Output the (x, y) coordinate of the center of the cell containing the given text.  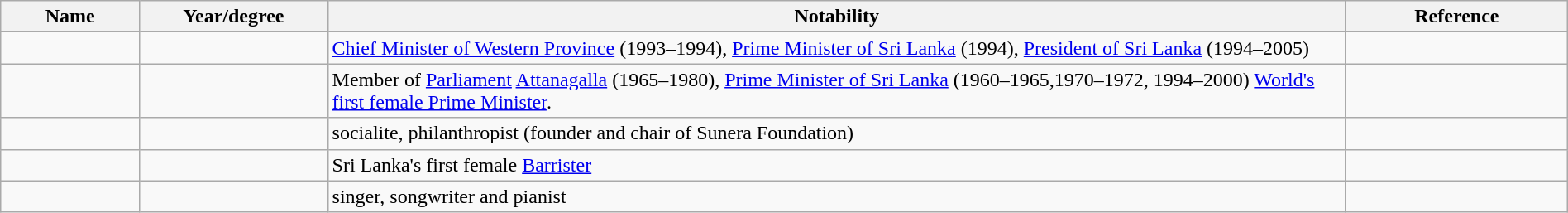
Name (70, 17)
Chief Minister of Western Province (1993–1994), Prime Minister of Sri Lanka (1994), President of Sri Lanka (1994–2005) (837, 48)
Sri Lanka's first female Barrister (837, 165)
Year/degree (233, 17)
Notability (837, 17)
Member of Parliament Attanagalla (1965–1980), Prime Minister of Sri Lanka (1960–1965,1970–1972, 1994–2000) World's first female Prime Minister. (837, 91)
socialite, philanthropist (founder and chair of Sunera Foundation) (837, 133)
Reference (1456, 17)
singer, songwriter and pianist (837, 196)
